Output the [X, Y] coordinate of the center of the cell containing the given text.  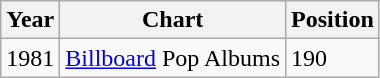
Chart [173, 20]
190 [333, 58]
Billboard Pop Albums [173, 58]
Position [333, 20]
1981 [30, 58]
Year [30, 20]
